Pinpoint the cell where the given text exists, returning its (x, y) midpoint coordinate. 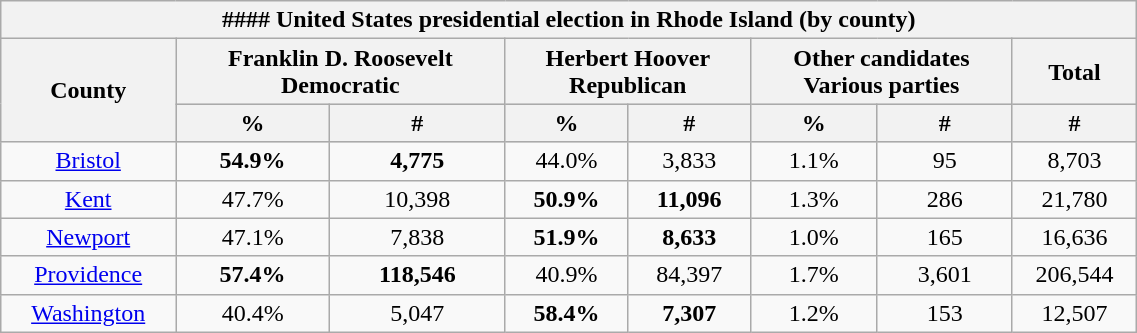
County (88, 90)
12,507 (1074, 313)
Bristol (88, 161)
8,633 (690, 237)
58.4% (566, 313)
1.1% (814, 161)
47.1% (253, 237)
Herbert HooverRepublican (628, 72)
Kent (88, 199)
7,307 (690, 313)
153 (944, 313)
Newport (88, 237)
3,833 (690, 161)
7,838 (418, 237)
40.4% (253, 313)
Washington (88, 313)
50.9% (566, 199)
#### United States presidential election in Rhode Island (by county) (569, 20)
3,601 (944, 275)
47.7% (253, 199)
206,544 (1074, 275)
10,398 (418, 199)
118,546 (418, 275)
1.2% (814, 313)
8,703 (1074, 161)
5,047 (418, 313)
Total (1074, 72)
16,636 (1074, 237)
Other candidatesVarious parties (882, 72)
21,780 (1074, 199)
51.9% (566, 237)
40.9% (566, 275)
95 (944, 161)
4,775 (418, 161)
1.7% (814, 275)
1.3% (814, 199)
54.9% (253, 161)
44.0% (566, 161)
286 (944, 199)
57.4% (253, 275)
84,397 (690, 275)
Franklin D. RooseveltDemocratic (340, 72)
11,096 (690, 199)
1.0% (814, 237)
Providence (88, 275)
165 (944, 237)
